Output the (X, Y) coordinate of the center of the cell containing the given text.  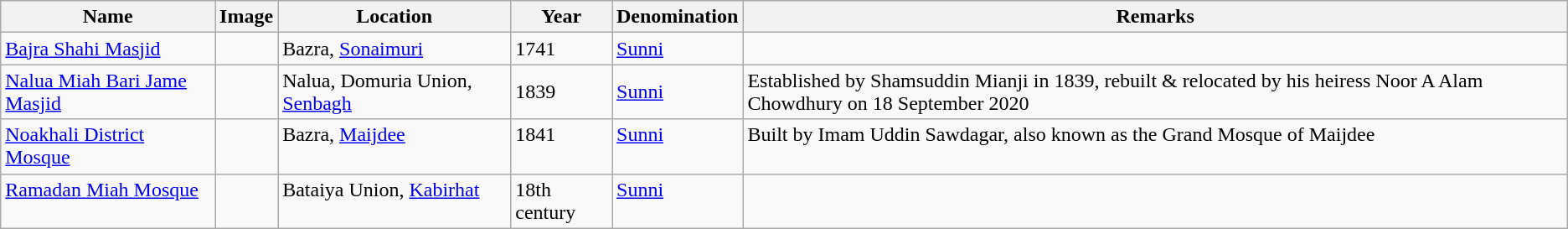
Image (246, 17)
18th century (561, 201)
1741 (561, 49)
Built by Imam Uddin Sawdagar, also known as the Grand Mosque of Maijdee (1155, 146)
Nalua, Domuria Union, Senbagh (395, 92)
Name (108, 17)
Nalua Miah Bari Jame Masjid (108, 92)
Bazra, Sonaimuri (395, 49)
Ramadan Miah Mosque (108, 201)
Year (561, 17)
1841 (561, 146)
Bataiya Union, Kabirhat (395, 201)
Bazra, Maijdee (395, 146)
Noakhali District Mosque (108, 146)
Remarks (1155, 17)
Denomination (677, 17)
Location (395, 17)
Bajra Shahi Masjid (108, 49)
1839 (561, 92)
Established by Shamsuddin Mianji in 1839, rebuilt & relocated by his heiress Noor A Alam Chowdhury on 18 September 2020 (1155, 92)
